For the text-containing cell, return its midpoint in [x, y] coordinate format. 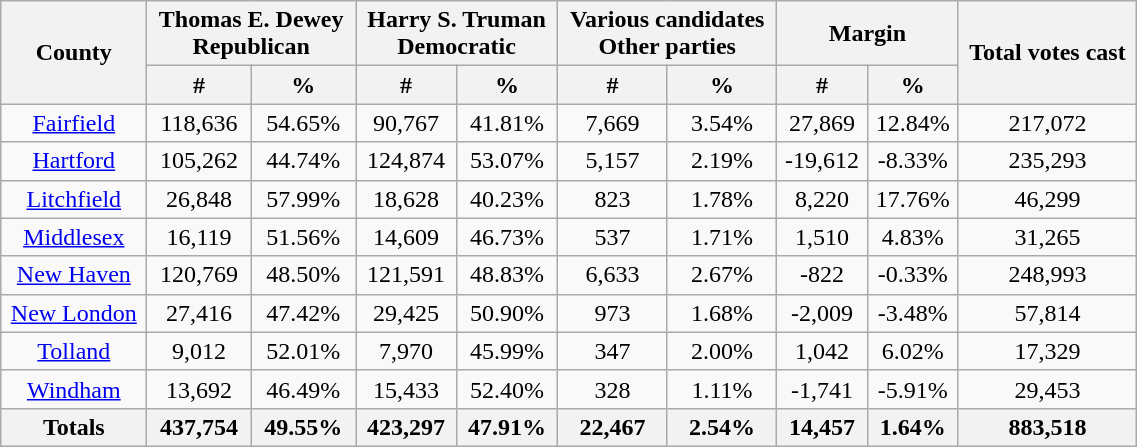
27,416 [199, 313]
Thomas E. DeweyRepublican [252, 34]
29,453 [1048, 389]
47.91% [508, 427]
-1,741 [822, 389]
New Haven [74, 275]
2.54% [722, 427]
-19,612 [822, 161]
6.02% [912, 351]
53.07% [508, 161]
Middlesex [74, 237]
1.64% [912, 427]
51.56% [303, 237]
Various candidatesOther parties [668, 34]
12.84% [912, 123]
1.68% [722, 313]
46.49% [303, 389]
347 [613, 351]
County [74, 52]
52.01% [303, 351]
248,993 [1048, 275]
2.67% [722, 275]
1,042 [822, 351]
5,157 [613, 161]
45.99% [508, 351]
118,636 [199, 123]
17.76% [912, 199]
Totals [74, 427]
52.40% [508, 389]
41.81% [508, 123]
46.73% [508, 237]
Hartford [74, 161]
44.74% [303, 161]
217,072 [1048, 123]
57,814 [1048, 313]
-2,009 [822, 313]
18,628 [406, 199]
49.55% [303, 427]
14,609 [406, 237]
883,518 [1048, 427]
Fairfield [74, 123]
9,012 [199, 351]
2.19% [722, 161]
90,767 [406, 123]
26,848 [199, 199]
7,669 [613, 123]
-0.33% [912, 275]
16,119 [199, 237]
27,869 [822, 123]
48.50% [303, 275]
437,754 [199, 427]
105,262 [199, 161]
-5.91% [912, 389]
Tolland [74, 351]
46,299 [1048, 199]
537 [613, 237]
48.83% [508, 275]
235,293 [1048, 161]
54.65% [303, 123]
14,457 [822, 427]
973 [613, 313]
1.78% [722, 199]
423,297 [406, 427]
124,874 [406, 161]
New London [74, 313]
Windham [74, 389]
6,633 [613, 275]
3.54% [722, 123]
8,220 [822, 199]
2.00% [722, 351]
50.90% [508, 313]
1.71% [722, 237]
Margin [868, 34]
Total votes cast [1048, 52]
-822 [822, 275]
29,425 [406, 313]
1,510 [822, 237]
328 [613, 389]
121,591 [406, 275]
-8.33% [912, 161]
40.23% [508, 199]
57.99% [303, 199]
17,329 [1048, 351]
7,970 [406, 351]
Harry S. TrumanDemocratic [457, 34]
823 [613, 199]
4.83% [912, 237]
15,433 [406, 389]
1.11% [722, 389]
Litchfield [74, 199]
120,769 [199, 275]
-3.48% [912, 313]
22,467 [613, 427]
47.42% [303, 313]
13,692 [199, 389]
31,265 [1048, 237]
